Extract the [x, y] coordinate from the center of the cell holding the provided text.  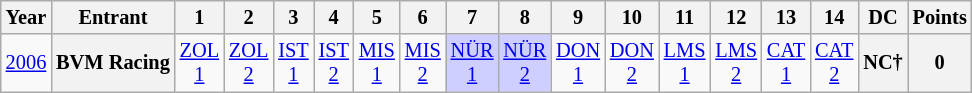
2 [248, 17]
8 [524, 17]
NÜR1 [472, 63]
NÜR2 [524, 63]
MIS1 [377, 63]
NC† [882, 63]
4 [334, 17]
12 [736, 17]
Points [940, 17]
LMS1 [685, 63]
6 [423, 17]
7 [472, 17]
BVM Racing [113, 63]
CAT1 [786, 63]
ZOL1 [200, 63]
MIS2 [423, 63]
14 [834, 17]
Year [26, 17]
11 [685, 17]
CAT2 [834, 63]
5 [377, 17]
IST1 [293, 63]
DON2 [632, 63]
LMS2 [736, 63]
3 [293, 17]
13 [786, 17]
DON1 [578, 63]
DC [882, 17]
ZOL2 [248, 63]
IST2 [334, 63]
0 [940, 63]
Entrant [113, 17]
1 [200, 17]
10 [632, 17]
9 [578, 17]
2006 [26, 63]
